Return the (X, Y) coordinate for the center point of the cell that contains the specified text.  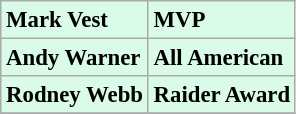
All American (222, 58)
Raider Award (222, 95)
Andy Warner (75, 58)
MVP (222, 20)
Mark Vest (75, 20)
Rodney Webb (75, 95)
